Locate the cell with the specified text and output its [x, y] center coordinate. 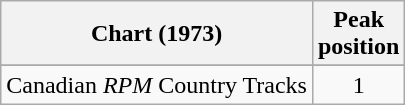
Canadian RPM Country Tracks [157, 85]
Chart (1973) [157, 34]
1 [358, 85]
Peakposition [358, 34]
